Determine the [x, y] coordinate at the center of the cell enclosing the given text.  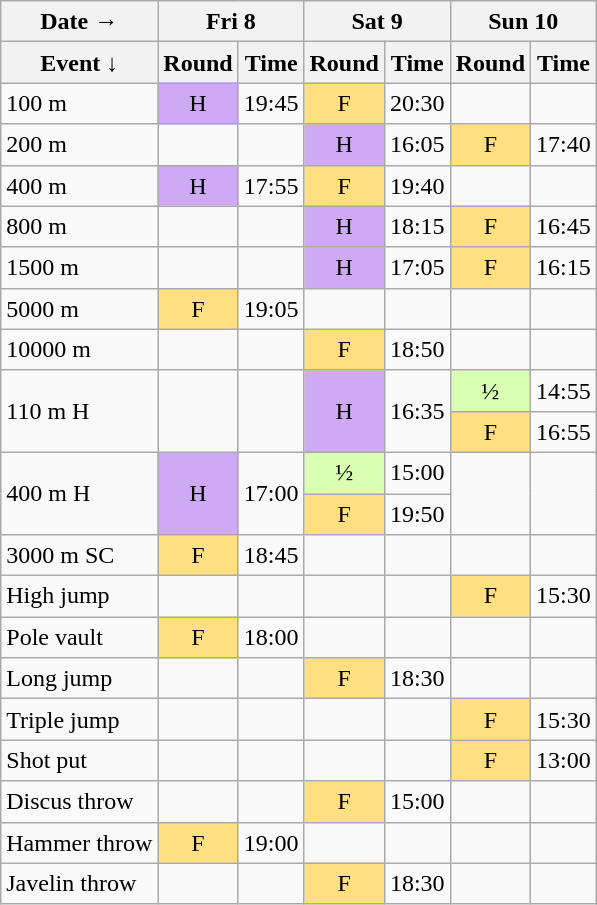
100 m [80, 104]
18:50 [417, 350]
1500 m [80, 268]
16:15 [564, 268]
110 m H [80, 411]
19:40 [417, 186]
14:55 [564, 390]
400 m H [80, 493]
16:35 [417, 411]
Pole vault [80, 638]
17:40 [564, 144]
20:30 [417, 104]
400 m [80, 186]
High jump [80, 596]
18:15 [417, 226]
Javelin throw [80, 884]
10000 m [80, 350]
800 m [80, 226]
16:45 [564, 226]
17:05 [417, 268]
200 m [80, 144]
16:05 [417, 144]
Sat 9 [377, 22]
Discus throw [80, 802]
17:55 [271, 186]
Shot put [80, 760]
19:50 [417, 514]
19:05 [271, 308]
Triple jump [80, 720]
18:45 [271, 556]
19:45 [271, 104]
13:00 [564, 760]
17:00 [271, 493]
19:00 [271, 842]
3000 m SC [80, 556]
5000 m [80, 308]
Hammer throw [80, 842]
Event ↓ [80, 62]
Long jump [80, 678]
Fri 8 [231, 22]
Sun 10 [523, 22]
16:55 [564, 432]
Date → [80, 22]
18:00 [271, 638]
